Locate the cell with the specified text and output its (x, y) center coordinate. 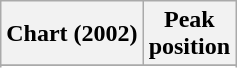
Peakposition (189, 34)
Chart (2002) (72, 34)
